Find where the given text appears and provide that cell's center as [X, Y] coordinate. 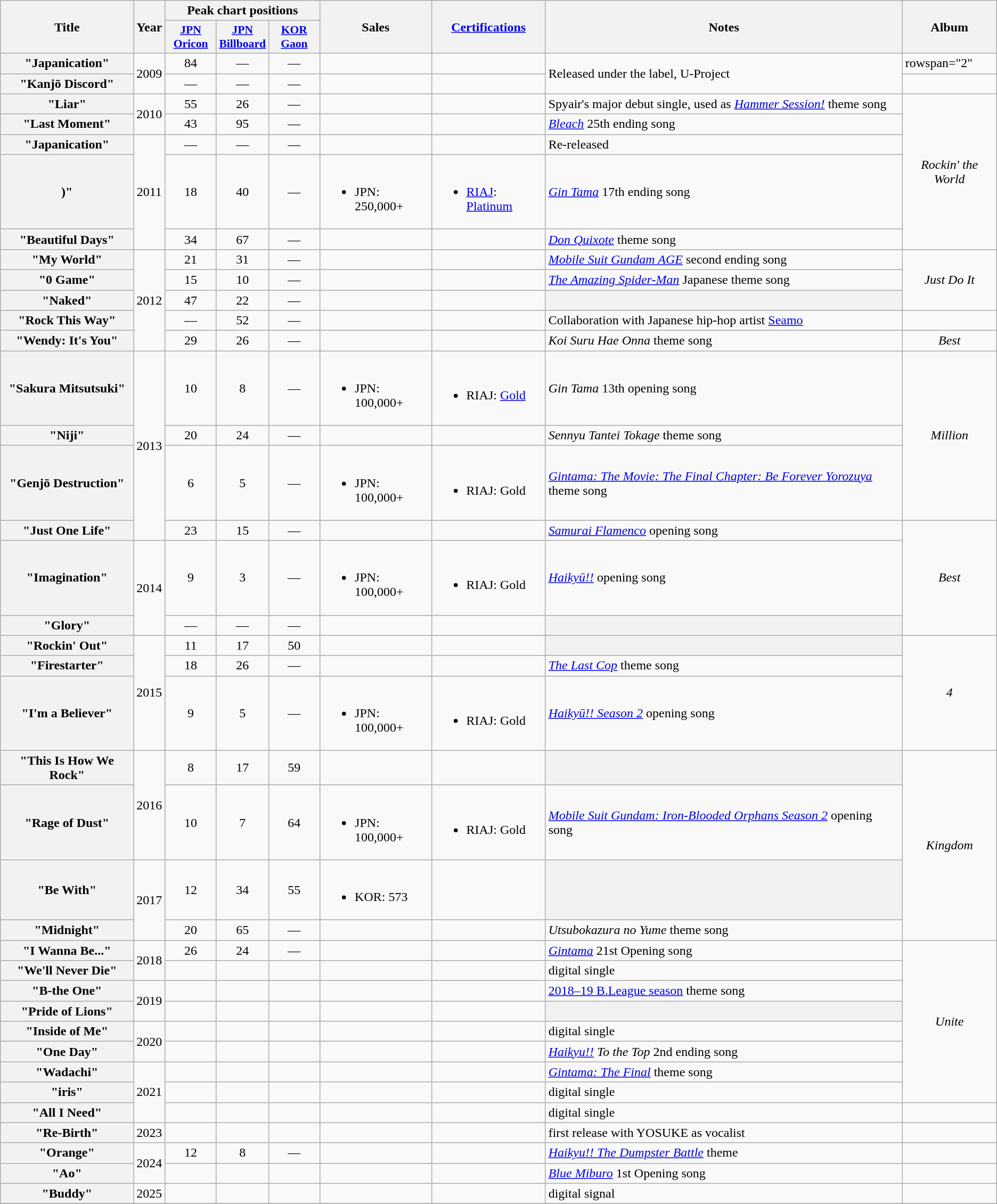
"Naked" [67, 300]
Million [949, 436]
Peak chart positions [243, 11]
2024 [149, 1163]
Haikyū!! opening song [724, 578]
2020 [149, 1042]
47 [191, 300]
"Niji" [67, 436]
)" [67, 192]
2015 [149, 693]
Unite [949, 1021]
Rockin' the World [949, 171]
"My World" [67, 259]
Collaboration with Japanese hip-hop artist Seamo [724, 321]
The Amazing Spider-Man Japanese theme song [724, 280]
64 [294, 822]
2023 [149, 1133]
3 [242, 578]
JPNOricon [191, 37]
"B-the One" [67, 991]
11 [191, 645]
rowspan="2" [949, 63]
"Wendy: It's You" [67, 341]
4 [949, 693]
first release with YOSUKE as vocalist [724, 1133]
Mobile Suit Gundam: Iron-Blooded Orphans Season 2 opening song [724, 822]
67 [242, 239]
Gintama: The Final theme song [724, 1072]
Blue Miburo 1st Opening song [724, 1173]
"We'll Never Die" [67, 971]
7 [242, 822]
95 [242, 124]
2013 [149, 446]
Title [67, 27]
52 [242, 321]
2021 [149, 1092]
2009 [149, 73]
"Pride of Lions" [67, 1011]
Sales [376, 27]
40 [242, 192]
6 [191, 483]
Gintama 21st Opening song [724, 951]
31 [242, 259]
2010 [149, 114]
"Wadachi" [67, 1072]
"Sakura Mitsutsuki" [67, 388]
Year [149, 27]
Haikyu!! To the Top 2nd ending song [724, 1052]
Bleach 25th ending song [724, 124]
"Glory" [67, 625]
2012 [149, 300]
digital signal [724, 1193]
"Liar" [67, 104]
2025 [149, 1193]
23 [191, 530]
50 [294, 645]
"Midnight" [67, 930]
"Buddy" [67, 1193]
65 [242, 930]
Koi Suru Hae Onna theme song [724, 341]
"Firestarter" [67, 666]
22 [242, 300]
2014 [149, 588]
Sennyu Tantei Tokage theme song [724, 436]
59 [294, 768]
Spyair's major debut single, used as Hammer Session! theme song [724, 104]
JPN: 250,000+ [376, 192]
"Just One Life" [67, 530]
"Ao" [67, 1173]
"Be With" [67, 889]
Don Quixote theme song [724, 239]
JPNBillboard [242, 37]
"Genjō Destruction" [67, 483]
"iris" [67, 1092]
"Beautiful Days" [67, 239]
Haikyū!! Season 2 opening song [724, 713]
Certifications [488, 27]
Utsubokazura no Yume theme song [724, 930]
29 [191, 341]
"Rage of Dust" [67, 822]
Album [949, 27]
"I'm a Believer" [67, 713]
Gin Tama 13th opening song [724, 388]
2017 [149, 900]
"Last Moment" [67, 124]
"0 Game" [67, 280]
Haikyu!! The Dumpster Battle theme [724, 1153]
Gintama: The Movie: The Final Chapter: Be Forever Yorozuya theme song [724, 483]
"One Day" [67, 1052]
2011 [149, 192]
"All I Need" [67, 1112]
21 [191, 259]
"Orange" [67, 1153]
"Imagination" [67, 578]
"Re-Birth" [67, 1133]
"Rockin' Out" [67, 645]
2018–19 B.League season theme song [724, 991]
"Rock This Way" [67, 321]
84 [191, 63]
"Kanjō Discord" [67, 84]
Re-released [724, 144]
The Last Cop theme song [724, 666]
Released under the label, U-Project [724, 73]
"Inside of Me" [67, 1031]
"This Is How We Rock" [67, 768]
RIAJ: Platinum [488, 192]
Just Do It [949, 280]
Notes [724, 27]
Kingdom [949, 845]
Mobile Suit Gundam AGE second ending song [724, 259]
2019 [149, 1001]
Gin Tama 17th ending song [724, 192]
KOR: 573 [376, 889]
KORGaon [294, 37]
"I Wanna Be..." [67, 951]
2016 [149, 805]
43 [191, 124]
Samurai Flamenco opening song [724, 530]
2018 [149, 961]
